Pinpoint the cell where the given text exists, returning its [X, Y] midpoint coordinate. 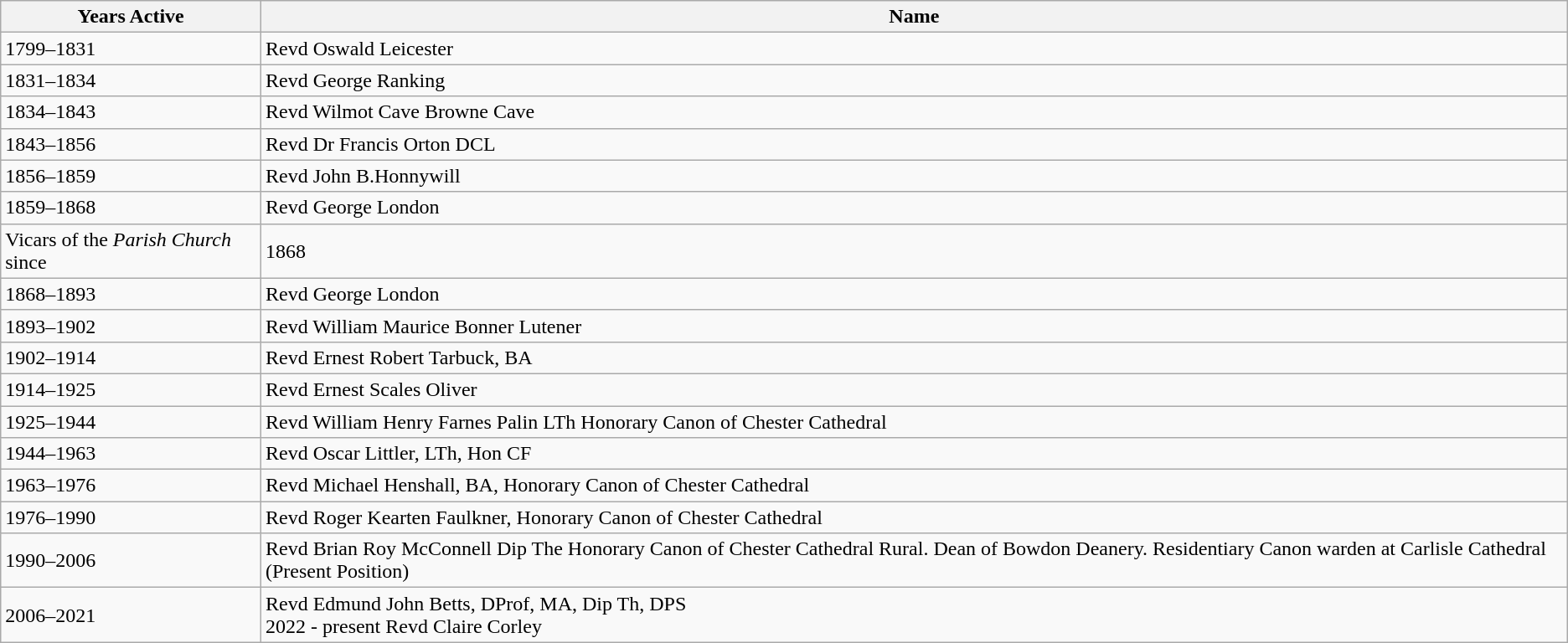
Revd William Maurice Bonner Lutener [914, 326]
1914–1925 [131, 389]
Revd Dr Francis Orton DCL [914, 144]
Revd Ernest Scales Oliver [914, 389]
1976–1990 [131, 517]
Vicars of the Parish Church since [131, 251]
1868 [914, 251]
1944–1963 [131, 454]
Revd Oscar Littler, LTh, Hon CF [914, 454]
1893–1902 [131, 326]
1799–1831 [131, 49]
Years Active [131, 17]
1843–1856 [131, 144]
1868–1893 [131, 294]
Revd Ernest Robert Tarbuck, BA [914, 358]
Revd Roger Kearten Faulkner, Honorary Canon of Chester Cathedral [914, 517]
1990–2006 [131, 561]
1856–1859 [131, 176]
Revd Wilmot Cave Browne Cave [914, 112]
1859–1868 [131, 208]
1902–1914 [131, 358]
2006–2021 [131, 615]
Revd William Henry Farnes Palin LTh Honorary Canon of Chester Cathedral [914, 421]
Revd Oswald Leicester [914, 49]
Revd Michael Henshall, BA, Honorary Canon of Chester Cathedral [914, 486]
Name [914, 17]
Revd John B.Honnywill [914, 176]
Revd George Ranking [914, 80]
1834–1843 [131, 112]
Revd Edmund John Betts, DProf, MA, Dip Th, DPS2022 - present Revd Claire Corley [914, 615]
1963–1976 [131, 486]
1925–1944 [131, 421]
1831–1834 [131, 80]
